Locate the cell with the specified text and output its (x, y) center coordinate. 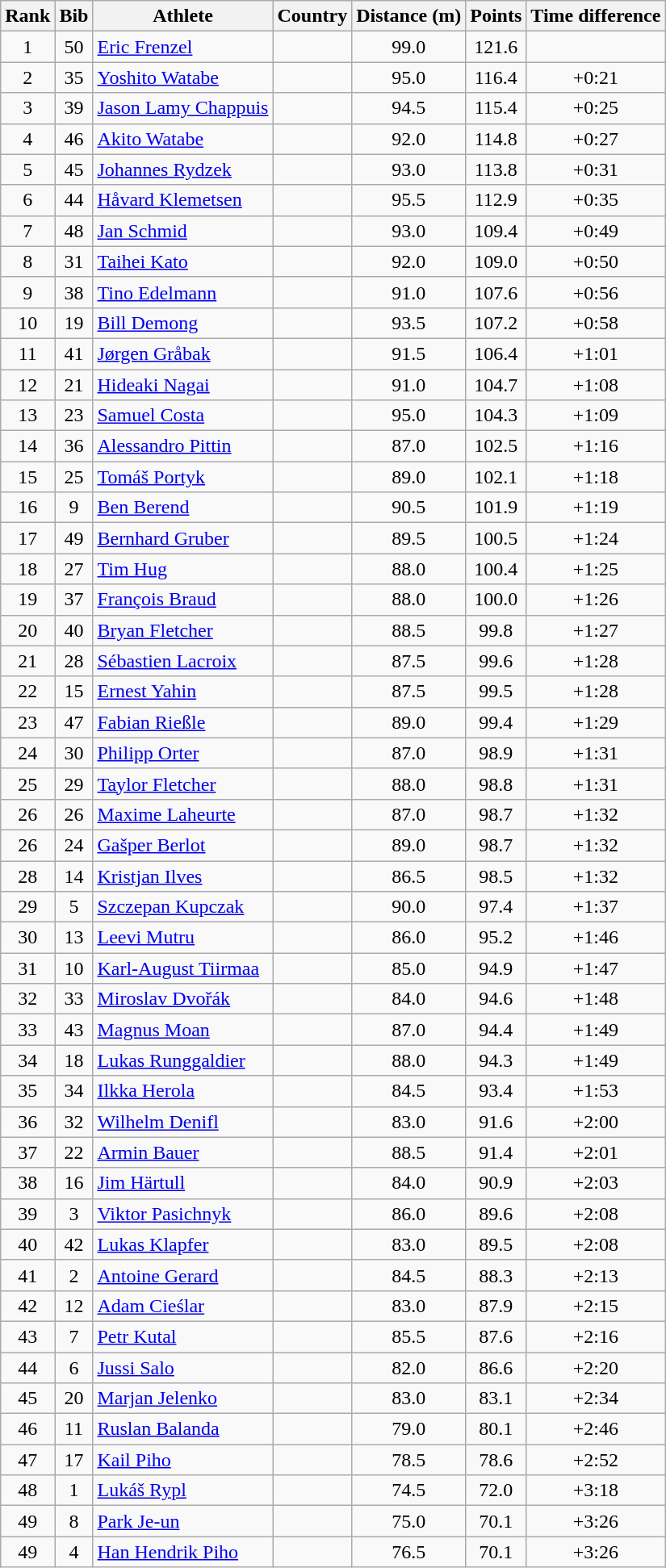
98.5 (496, 876)
+2:20 (596, 1368)
98.8 (496, 784)
Szczepan Kupczak (182, 907)
+1:09 (596, 416)
Philipp Orter (182, 753)
116.4 (496, 77)
82.0 (408, 1368)
91.6 (496, 1122)
Fabian Rießle (182, 722)
+1:25 (596, 569)
91.5 (408, 353)
Håvard Klemetsen (182, 200)
90.9 (496, 1183)
Marjan Jelenko (182, 1399)
80.1 (496, 1429)
+2:15 (596, 1306)
+0:50 (596, 261)
Johannes Rydzek (182, 169)
99.4 (496, 722)
Bill Demong (182, 323)
83.1 (496, 1399)
Kristjan Ilves (182, 876)
100.0 (496, 600)
78.5 (408, 1460)
94.4 (496, 1030)
Eric Frenzel (182, 47)
+0:27 (596, 139)
75.0 (408, 1521)
+0:35 (596, 200)
94.6 (496, 999)
Distance (m) (408, 16)
+1:53 (596, 1091)
Maxime Laheurte (182, 814)
90.5 (408, 508)
Armin Bauer (182, 1152)
94.5 (408, 108)
+0:31 (596, 169)
Leevi Mutru (182, 938)
+1:26 (596, 600)
Yoshito Watabe (182, 77)
93.5 (408, 323)
+1:19 (596, 508)
104.3 (496, 416)
Park Je-un (182, 1521)
Jussi Salo (182, 1368)
Han Hendrik Piho (182, 1552)
+1:48 (596, 999)
102.1 (496, 477)
Taylor Fletcher (182, 784)
Antoine Gerard (182, 1275)
+2:46 (596, 1429)
Akito Watabe (182, 139)
+3:18 (596, 1491)
86.5 (408, 876)
+1:46 (596, 938)
Jan Schmid (182, 231)
+1:24 (596, 538)
114.8 (496, 139)
78.6 (496, 1460)
104.7 (496, 385)
+0:56 (596, 292)
113.8 (496, 169)
+1:37 (596, 907)
Athlete (182, 16)
Hideaki Nagai (182, 385)
+1:16 (596, 446)
85.5 (408, 1336)
95.2 (496, 938)
50 (74, 47)
98.9 (496, 753)
+1:27 (596, 630)
102.5 (496, 446)
85.0 (408, 968)
27 (74, 569)
Alessandro Pittin (182, 446)
107.6 (496, 292)
Petr Kutal (182, 1336)
93.4 (496, 1091)
+0:58 (596, 323)
Time difference (596, 16)
+0:49 (596, 231)
115.4 (496, 108)
Jim Härtull (182, 1183)
99.0 (408, 47)
109.0 (496, 261)
74.5 (408, 1491)
121.6 (496, 47)
Wilhelm Denifl (182, 1122)
Bib (74, 16)
90.0 (408, 907)
112.9 (496, 200)
Rank (27, 16)
François Braud (182, 600)
97.4 (496, 907)
Kail Piho (182, 1460)
Karl-August Tiirmaa (182, 968)
Ernest Yahin (182, 692)
91.4 (496, 1152)
Sébastien Lacroix (182, 661)
Viktor Pasichnyk (182, 1214)
Tino Edelmann (182, 292)
Samuel Costa (182, 416)
Ruslan Balanda (182, 1429)
109.4 (496, 231)
+1:29 (596, 722)
101.9 (496, 508)
+1:47 (596, 968)
Tomáš Portyk (182, 477)
Lukas Runggaldier (182, 1060)
87.6 (496, 1336)
99.5 (496, 692)
+2:01 (596, 1152)
+2:13 (596, 1275)
+0:25 (596, 108)
+2:52 (596, 1460)
+1:18 (596, 477)
Jason Lamy Chappuis (182, 108)
76.5 (408, 1552)
Gašper Berlot (182, 845)
99.6 (496, 661)
+1:01 (596, 353)
Ilkka Herola (182, 1091)
87.9 (496, 1306)
+2:00 (596, 1122)
+0:21 (596, 77)
Bryan Fletcher (182, 630)
+2:16 (596, 1336)
Lukas Klapfer (182, 1244)
Country (312, 16)
100.5 (496, 538)
94.9 (496, 968)
Magnus Moan (182, 1030)
79.0 (408, 1429)
Miroslav Dvořák (182, 999)
Bernhard Gruber (182, 538)
94.3 (496, 1060)
100.4 (496, 569)
Adam Cieślar (182, 1306)
Points (496, 16)
107.2 (496, 323)
86.6 (496, 1368)
89.6 (496, 1214)
+2:34 (596, 1399)
+2:03 (596, 1183)
+1:08 (596, 385)
Taihei Kato (182, 261)
99.8 (496, 630)
Jørgen Gråbak (182, 353)
72.0 (496, 1491)
Tim Hug (182, 569)
95.5 (408, 200)
88.3 (496, 1275)
Lukáš Rypl (182, 1491)
106.4 (496, 353)
Ben Berend (182, 508)
